Search for the cell housing the specified text and yield its [x, y] center coordinate. 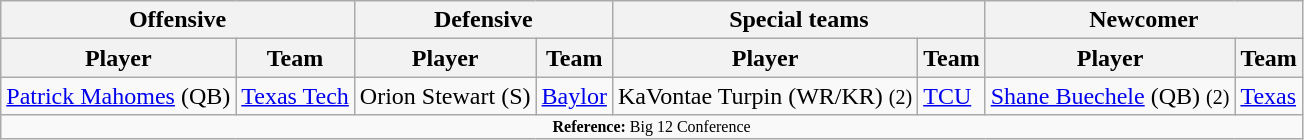
Special teams [798, 20]
Defensive [483, 20]
Offensive [178, 20]
Patrick Mahomes (QB) [118, 96]
Orion Stewart (S) [445, 96]
Newcomer [1144, 20]
Shane Buechele (QB) (2) [1110, 96]
KaVontae Turpin (WR/KR) (2) [764, 96]
TCU [952, 96]
Texas [1269, 96]
Texas Tech [296, 96]
Reference: Big 12 Conference [652, 127]
Baylor [574, 96]
